From the cell containing the given text, extract its center point as [X, Y] coordinate. 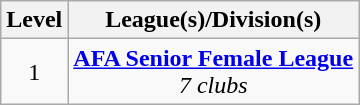
AFA Senior Female League7 clubs [214, 72]
League(s)/Division(s) [214, 20]
Level [34, 20]
1 [34, 72]
